Pinpoint the cell where the given text exists, returning its [X, Y] midpoint coordinate. 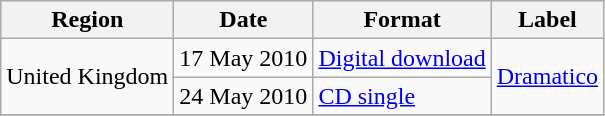
Date [244, 20]
CD single [402, 96]
Dramatico [547, 77]
Format [402, 20]
Digital download [402, 58]
Region [88, 20]
17 May 2010 [244, 58]
United Kingdom [88, 77]
24 May 2010 [244, 96]
Label [547, 20]
